Output the [X, Y] coordinate of the center of the cell containing the given text.  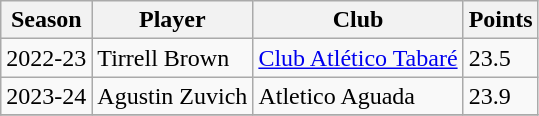
Club Atlético Tabaré [358, 58]
23.5 [500, 58]
Agustin Zuvich [172, 96]
Points [500, 20]
Club [358, 20]
Player [172, 20]
23.9 [500, 96]
2022-23 [46, 58]
Tirrell Brown [172, 58]
Atletico Aguada [358, 96]
2023-24 [46, 96]
Season [46, 20]
